Output the [x, y] coordinate of the center of the cell containing the given text.  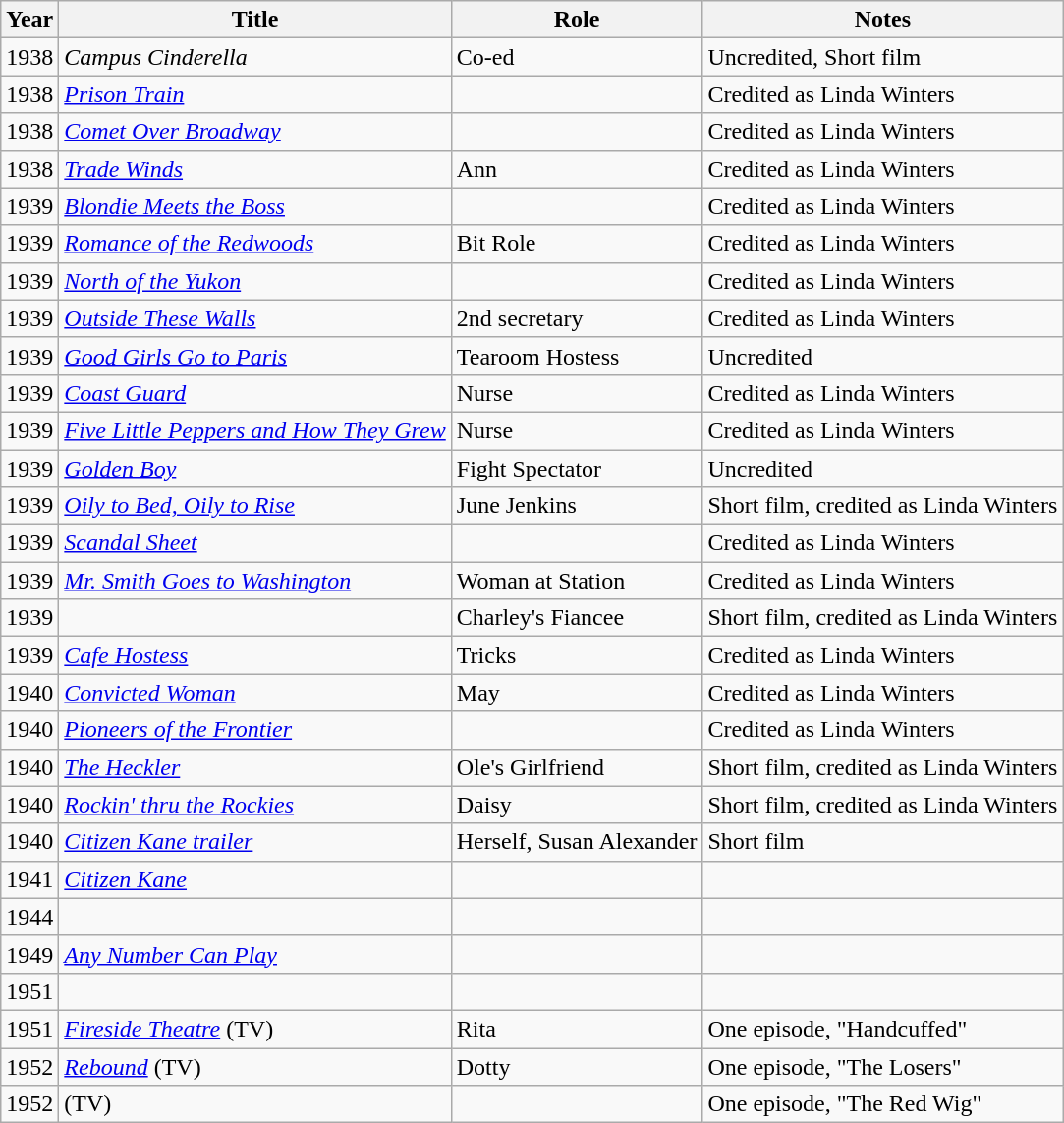
1941 [29, 879]
North of the Yukon [255, 281]
One episode, "The Losers" [882, 1066]
Ann [577, 169]
Citizen Kane [255, 879]
Pioneers of the Frontier [255, 730]
June Jenkins [577, 506]
Good Girls Go to Paris [255, 356]
Uncredited, Short film [882, 57]
Blondie Meets the Boss [255, 206]
Oily to Bed, Oily to Rise [255, 506]
Five Little Peppers and How They Grew [255, 430]
Comet Over Broadway [255, 132]
Trade Winds [255, 169]
Cafe Hostess [255, 655]
Fireside Theatre (TV) [255, 1029]
Campus Cinderella [255, 57]
Co-ed [577, 57]
The Heckler [255, 767]
Woman at Station [577, 581]
Convicted Woman [255, 693]
Charley's Fiancee [577, 618]
May [577, 693]
Fight Spectator [577, 469]
Herself, Susan Alexander [577, 842]
Daisy [577, 805]
Notes [882, 20]
Title [255, 20]
Mr. Smith Goes to Washington [255, 581]
(TV) [255, 1104]
1944 [29, 917]
Tearoom Hostess [577, 356]
Bit Role [577, 244]
Year [29, 20]
2nd secretary [577, 318]
Scandal Sheet [255, 543]
One episode, "The Red Wig" [882, 1104]
1949 [29, 954]
Romance of the Redwoods [255, 244]
Tricks [577, 655]
Rockin' thru the Rockies [255, 805]
One episode, "Handcuffed" [882, 1029]
Citizen Kane trailer [255, 842]
Rita [577, 1029]
Rebound (TV) [255, 1066]
Dotty [577, 1066]
Outside These Walls [255, 318]
Any Number Can Play [255, 954]
Coast Guard [255, 393]
Role [577, 20]
Prison Train [255, 94]
Short film [882, 842]
Golden Boy [255, 469]
Ole's Girlfriend [577, 767]
